Locate the cell with the specified text and output its [x, y] center coordinate. 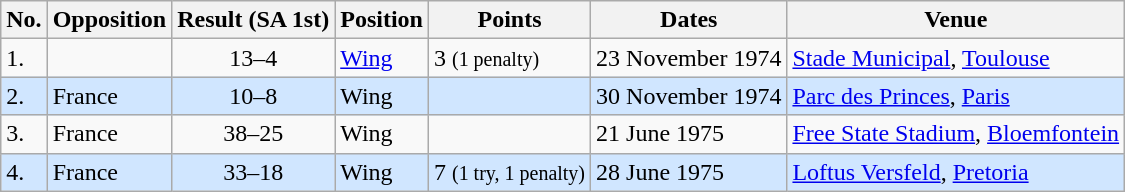
Parc des Princes, Paris [956, 96]
13–4 [254, 58]
7 (1 try, 1 penalty) [509, 172]
23 November 1974 [689, 58]
3. [24, 134]
38–25 [254, 134]
Dates [689, 20]
Opposition [109, 20]
Position [382, 20]
10–8 [254, 96]
28 June 1975 [689, 172]
Result (SA 1st) [254, 20]
4. [24, 172]
Stade Municipal, Toulouse [956, 58]
Points [509, 20]
1. [24, 58]
Venue [956, 20]
30 November 1974 [689, 96]
3 (1 penalty) [509, 58]
Free State Stadium, Bloemfontein [956, 134]
No. [24, 20]
2. [24, 96]
Loftus Versfeld, Pretoria [956, 172]
33–18 [254, 172]
21 June 1975 [689, 134]
